Identify which cell holds the provided text, then report its (x, y) central coordinate. 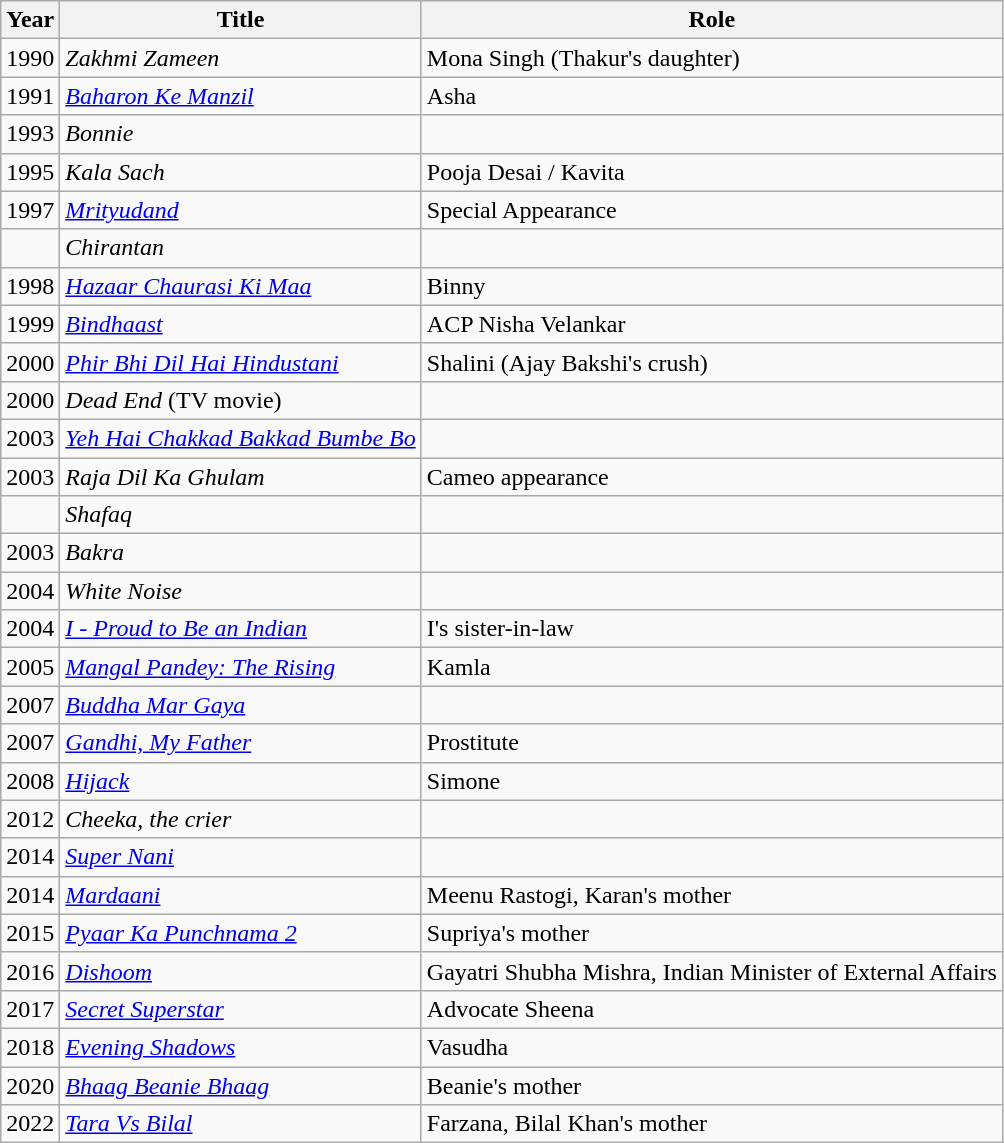
Gandhi, My Father (240, 743)
Yeh Hai Chakkad Bakkad Bumbe Bo (240, 438)
2016 (30, 971)
Evening Shadows (240, 1047)
2017 (30, 1009)
Mrityudand (240, 210)
Beanie's mother (712, 1085)
Super Nani (240, 857)
2022 (30, 1124)
Vasudha (712, 1047)
Dishoom (240, 971)
Phir Bhi Dil Hai Hindustani (240, 362)
Secret Superstar (240, 1009)
Shafaq (240, 515)
Hazaar Chaurasi Ki Maa (240, 286)
Bindhaast (240, 324)
Year (30, 20)
1993 (30, 134)
Cheeka, the crier (240, 819)
Gayatri Shubha Mishra, Indian Minister of External Affairs (712, 971)
Bakra (240, 553)
2005 (30, 667)
I's sister-in-law (712, 629)
Mardaani (240, 895)
2008 (30, 781)
1990 (30, 58)
White Noise (240, 591)
Chirantan (240, 248)
2012 (30, 819)
1991 (30, 96)
Role (712, 20)
Supriya's mother (712, 933)
Tara Vs Bilal (240, 1124)
Bhaag Beanie Bhaag (240, 1085)
Special Appearance (712, 210)
Farzana, Bilal Khan's mother (712, 1124)
Cameo appearance (712, 477)
Title (240, 20)
Pooja Desai / Kavita (712, 172)
Advocate Sheena (712, 1009)
Mona Singh (Thakur's daughter) (712, 58)
Prostitute (712, 743)
Kala Sach (240, 172)
Dead End (TV movie) (240, 400)
I - Proud to Be an Indian (240, 629)
Simone (712, 781)
Asha (712, 96)
2020 (30, 1085)
Bonnie (240, 134)
1998 (30, 286)
2018 (30, 1047)
Shalini (Ajay Bakshi's crush) (712, 362)
2015 (30, 933)
1999 (30, 324)
1997 (30, 210)
Binny (712, 286)
Pyaar Ka Punchnama 2 (240, 933)
Raja Dil Ka Ghulam (240, 477)
Buddha Mar Gaya (240, 705)
ACP Nisha Velankar (712, 324)
1995 (30, 172)
Meenu Rastogi, Karan's mother (712, 895)
Zakhmi Zameen (240, 58)
Mangal Pandey: The Rising (240, 667)
Hijack (240, 781)
Kamla (712, 667)
Baharon Ke Manzil (240, 96)
